Find where the given text appears and provide that cell's center as [X, Y] coordinate. 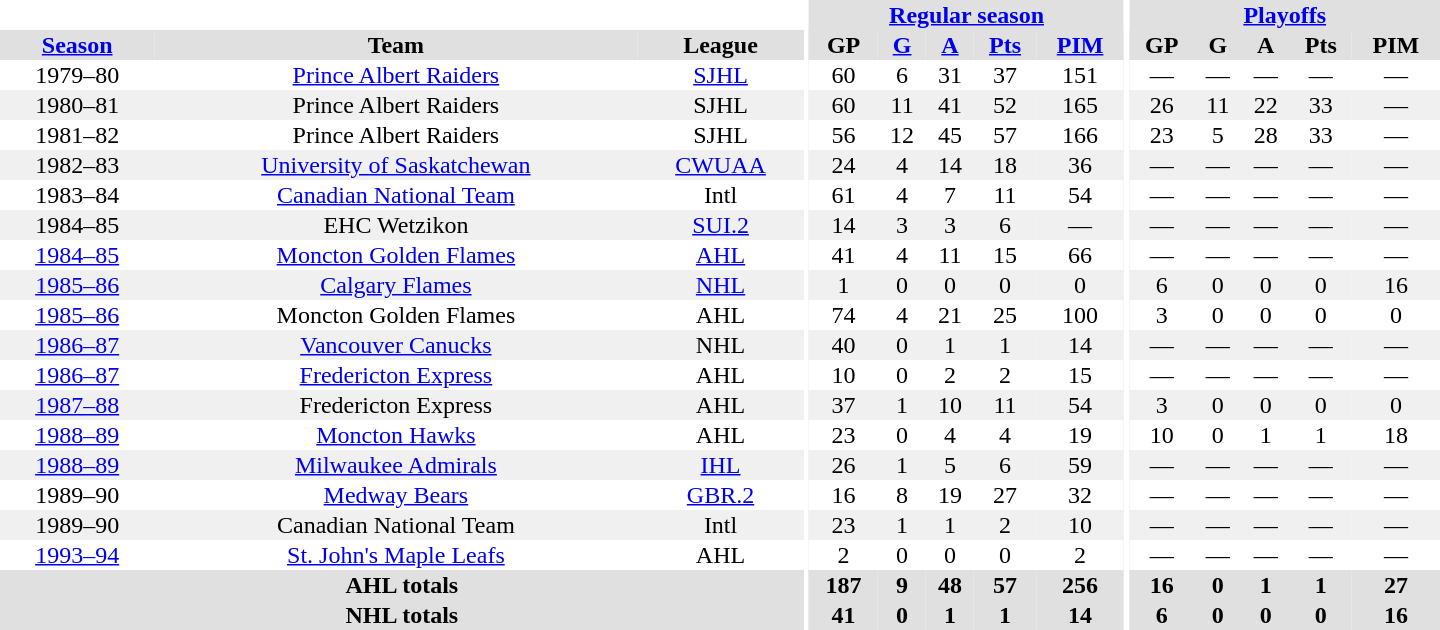
Regular season [966, 15]
1982–83 [77, 165]
22 [1266, 105]
165 [1080, 105]
52 [1005, 105]
12 [902, 135]
St. John's Maple Leafs [396, 555]
AHL totals [402, 585]
32 [1080, 495]
GBR.2 [720, 495]
1980–81 [77, 105]
Moncton Hawks [396, 435]
Medway Bears [396, 495]
256 [1080, 585]
66 [1080, 255]
31 [950, 75]
IHL [720, 465]
Playoffs [1284, 15]
EHC Wetzikon [396, 225]
CWUAA [720, 165]
8 [902, 495]
Milwaukee Admirals [396, 465]
36 [1080, 165]
24 [844, 165]
Season [77, 45]
SUI.2 [720, 225]
Team [396, 45]
40 [844, 345]
NHL totals [402, 615]
University of Saskatchewan [396, 165]
56 [844, 135]
7 [950, 195]
1987–88 [77, 405]
Vancouver Canucks [396, 345]
74 [844, 315]
1981–82 [77, 135]
1993–94 [77, 555]
9 [902, 585]
25 [1005, 315]
1979–80 [77, 75]
League [720, 45]
1983–84 [77, 195]
187 [844, 585]
21 [950, 315]
45 [950, 135]
166 [1080, 135]
59 [1080, 465]
100 [1080, 315]
28 [1266, 135]
61 [844, 195]
151 [1080, 75]
48 [950, 585]
Calgary Flames [396, 285]
